Find where the given text appears and provide that cell's center as [x, y] coordinate. 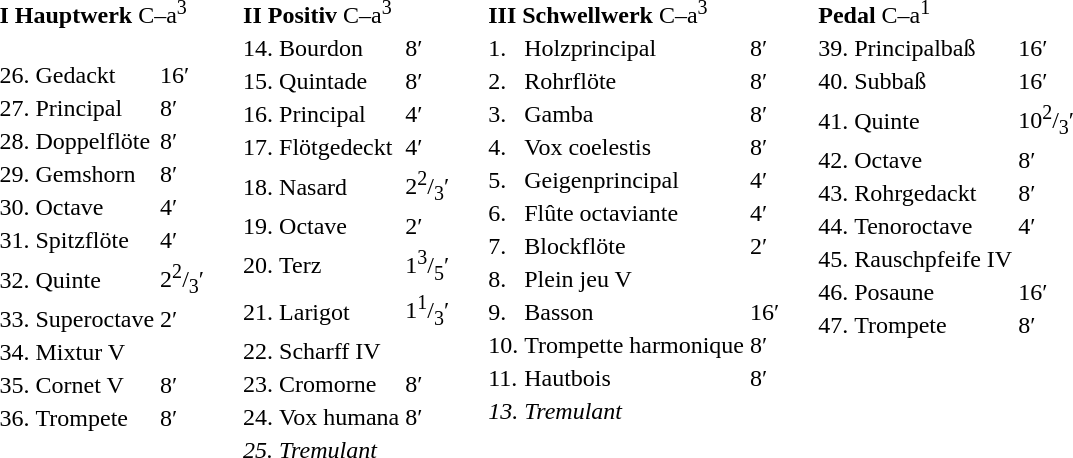
Hautbois [634, 378]
20. [258, 266]
43. [834, 193]
Cornet V [95, 385]
21. [258, 312]
Gedackt [95, 75]
Tenoroctave [934, 226]
Scharff IV [340, 351]
Gemshorn [95, 174]
47. [834, 325]
4. [504, 147]
10. [504, 345]
44. [834, 226]
Quintade [340, 81]
Holzprincipal [634, 48]
Geigenprincipal [634, 180]
14. [258, 48]
40. [834, 81]
9. [504, 312]
39. [834, 48]
41. [834, 120]
7. [504, 246]
45. [834, 259]
Posaune [934, 292]
15. [258, 81]
Subbaß [934, 81]
13/5′ [428, 266]
Mixtur V [95, 352]
Nasard [340, 186]
16. [258, 114]
46. [834, 292]
Basson [634, 312]
Terz [340, 266]
Trompette harmonique [634, 345]
2. [504, 81]
42. [834, 160]
6. [504, 213]
17. [258, 147]
19. [258, 226]
Rauschpfeife IV [934, 259]
Flötgedeckt [340, 147]
Flûte octaviante [634, 213]
Rohrflöte [634, 81]
Principalbaß [934, 48]
Superoctave [95, 319]
Vox humana [340, 417]
11/3′ [428, 312]
Rohrgedackt [934, 193]
11. [504, 378]
5. [504, 180]
8. [504, 279]
Bourdon [340, 48]
Vox coelestis [634, 147]
Gamba [634, 114]
18. [258, 186]
24. [258, 417]
1. [504, 48]
Spitzflöte [95, 240]
Tremulant [634, 411]
22. [258, 351]
Blockflöte [634, 246]
23. [258, 384]
3. [504, 114]
Cromorne [340, 384]
13. [504, 411]
Larigot [340, 312]
Plein jeu V [634, 279]
Doppelflöte [95, 141]
